Extract the (X, Y) coordinate from the center of the cell holding the provided text.  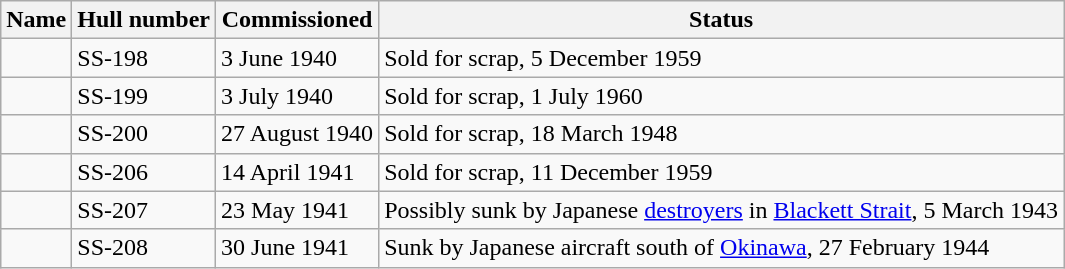
SS-208 (144, 248)
Commissioned (298, 20)
3 June 1940 (298, 58)
30 June 1941 (298, 248)
SS-199 (144, 96)
Sold for scrap, 11 December 1959 (722, 172)
Possibly sunk by Japanese destroyers in Blackett Strait, 5 March 1943 (722, 210)
Status (722, 20)
27 August 1940 (298, 134)
Sold for scrap, 18 March 1948 (722, 134)
SS-207 (144, 210)
3 July 1940 (298, 96)
23 May 1941 (298, 210)
SS-198 (144, 58)
SS-206 (144, 172)
Sunk by Japanese aircraft south of Okinawa, 27 February 1944 (722, 248)
Sold for scrap, 1 July 1960 (722, 96)
Hull number (144, 20)
Sold for scrap, 5 December 1959 (722, 58)
SS-200 (144, 134)
Name (36, 20)
14 April 1941 (298, 172)
